Pinpoint the cell where the given text exists, returning its [x, y] midpoint coordinate. 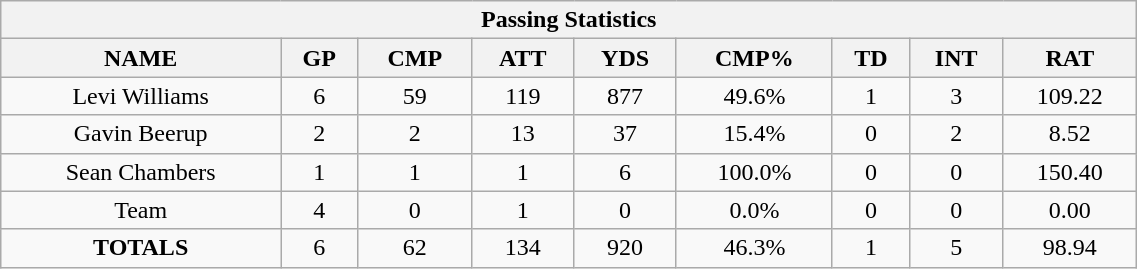
Passing Statistics [569, 20]
15.4% [754, 134]
Team [141, 210]
TD [870, 58]
59 [415, 96]
CMP% [754, 58]
134 [523, 248]
13 [523, 134]
8.52 [1070, 134]
150.40 [1070, 172]
ATT [523, 58]
4 [320, 210]
920 [626, 248]
Levi Williams [141, 96]
GP [320, 58]
0.0% [754, 210]
37 [626, 134]
62 [415, 248]
CMP [415, 58]
TOTALS [141, 248]
YDS [626, 58]
INT [956, 58]
Gavin Beerup [141, 134]
119 [523, 96]
Sean Chambers [141, 172]
5 [956, 248]
NAME [141, 58]
RAT [1070, 58]
46.3% [754, 248]
100.0% [754, 172]
0.00 [1070, 210]
109.22 [1070, 96]
98.94 [1070, 248]
49.6% [754, 96]
877 [626, 96]
3 [956, 96]
